Detect which cell encompasses the target text, then output its (X, Y) center coordinate. 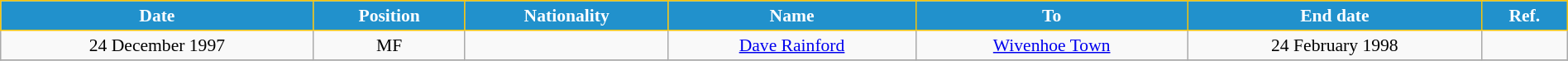
Dave Rainford (792, 45)
24 December 1997 (157, 45)
24 February 1998 (1335, 45)
End date (1335, 16)
Position (389, 16)
Wivenhoe Town (1052, 45)
Ref. (1524, 16)
MF (389, 45)
To (1052, 16)
Date (157, 16)
Nationality (566, 16)
Name (792, 16)
